Capture the cell that displays the provided text and extract its (X, Y) central coordinate. 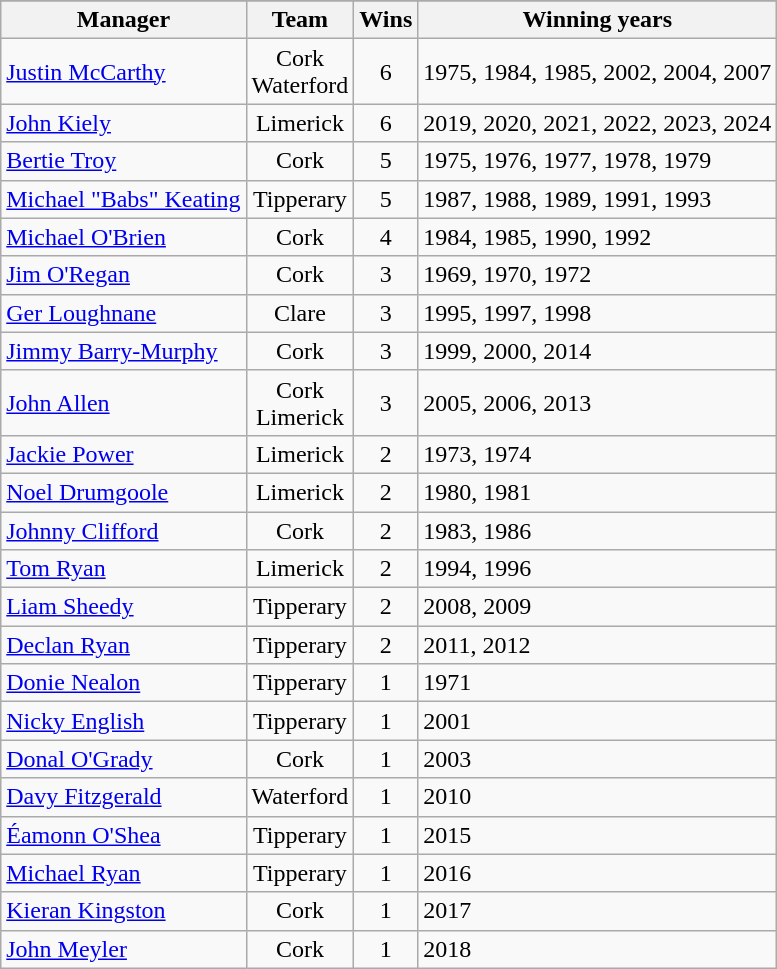
2017 (598, 911)
Jim O'Regan (124, 275)
Bertie Troy (124, 161)
Manager (124, 20)
Michael O'Brien (124, 237)
1987, 1988, 1989, 1991, 1993 (598, 199)
CorkWaterford (300, 72)
Wins (386, 20)
2016 (598, 873)
Kieran Kingston (124, 911)
Donal O'Grady (124, 759)
1983, 1986 (598, 531)
John Allen (124, 402)
Davy Fitzgerald (124, 797)
John Kiely (124, 123)
Waterford (300, 797)
Michael Ryan (124, 873)
Éamonn O'Shea (124, 835)
Ger Loughnane (124, 313)
2015 (598, 835)
Justin McCarthy (124, 72)
CorkLimerick (300, 402)
Noel Drumgoole (124, 492)
4 (386, 237)
Clare (300, 313)
Jackie Power (124, 454)
1984, 1985, 1990, 1992 (598, 237)
Jimmy Barry-Murphy (124, 351)
1980, 1981 (598, 492)
2018 (598, 949)
2003 (598, 759)
Michael "Babs" Keating (124, 199)
Winning years (598, 20)
2005, 2006, 2013 (598, 402)
Liam Sheedy (124, 607)
Tom Ryan (124, 569)
1975, 1984, 1985, 2002, 2004, 2007 (598, 72)
1994, 1996 (598, 569)
John Meyler (124, 949)
Team (300, 20)
2010 (598, 797)
2008, 2009 (598, 607)
1971 (598, 683)
Nicky English (124, 721)
Declan Ryan (124, 645)
2011, 2012 (598, 645)
1975, 1976, 1977, 1978, 1979 (598, 161)
Johnny Clifford (124, 531)
1999, 2000, 2014 (598, 351)
2001 (598, 721)
1969, 1970, 1972 (598, 275)
1973, 1974 (598, 454)
Donie Nealon (124, 683)
1995, 1997, 1998 (598, 313)
2019, 2020, 2021, 2022, 2023, 2024 (598, 123)
